Identify which cell holds the provided text, then report its (X, Y) central coordinate. 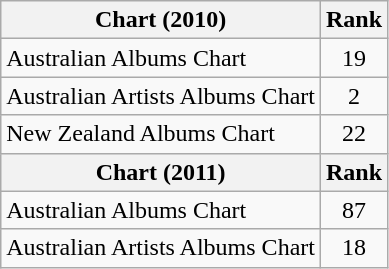
Chart (2010) (161, 20)
2 (354, 96)
18 (354, 248)
New Zealand Albums Chart (161, 134)
87 (354, 210)
Chart (2011) (161, 172)
19 (354, 58)
22 (354, 134)
